Pinpoint the cell where the given text exists, returning its (X, Y) midpoint coordinate. 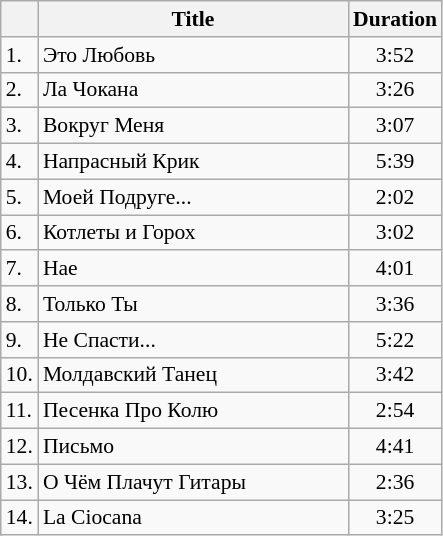
4:01 (395, 269)
5:39 (395, 162)
3:02 (395, 233)
О Чём Плачут Гитары (193, 482)
3. (20, 126)
3:52 (395, 55)
2:02 (395, 197)
Ла Чокана (193, 90)
4:41 (395, 447)
14. (20, 518)
Письмо (193, 447)
2:54 (395, 411)
3:25 (395, 518)
Напрасный Крик (193, 162)
12. (20, 447)
5. (20, 197)
2:36 (395, 482)
3:26 (395, 90)
2. (20, 90)
1. (20, 55)
8. (20, 304)
6. (20, 233)
3:07 (395, 126)
3:42 (395, 375)
Песенка Про Колю (193, 411)
Title (193, 19)
Не Спасти... (193, 340)
11. (20, 411)
La Ciocana (193, 518)
7. (20, 269)
13. (20, 482)
Котлеты и Горох (193, 233)
Duration (395, 19)
Нае (193, 269)
Молдавский Танец (193, 375)
10. (20, 375)
4. (20, 162)
3:36 (395, 304)
Вокруг Меня (193, 126)
Моей Подруге... (193, 197)
5:22 (395, 340)
Это Любовь (193, 55)
9. (20, 340)
Только Ты (193, 304)
